Search for the cell housing the specified text and yield its [x, y] center coordinate. 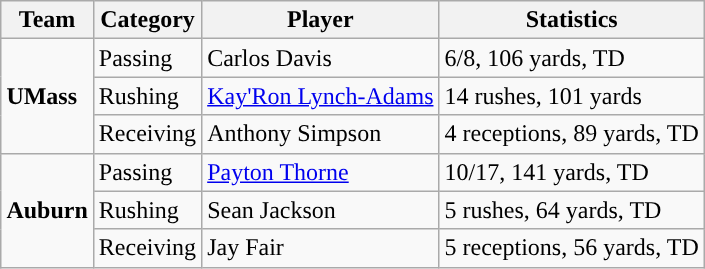
Jay Fair [320, 248]
Team [47, 20]
4 receptions, 89 yards, TD [572, 134]
14 rushes, 101 yards [572, 96]
Category [147, 20]
Auburn [47, 210]
Anthony Simpson [320, 134]
5 rushes, 64 yards, TD [572, 210]
Kay'Ron Lynch-Adams [320, 96]
Sean Jackson [320, 210]
Carlos Davis [320, 58]
6/8, 106 yards, TD [572, 58]
Payton Thorne [320, 172]
5 receptions, 56 yards, TD [572, 248]
Statistics [572, 20]
Player [320, 20]
UMass [47, 96]
10/17, 141 yards, TD [572, 172]
